Detect which cell encompasses the target text, then output its (X, Y) center coordinate. 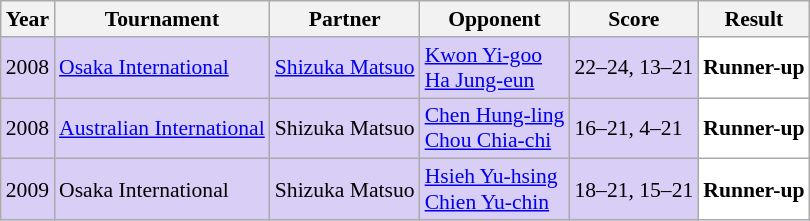
Kwon Yi-goo Ha Jung-eun (495, 68)
Result (754, 19)
Chen Hung-ling Chou Chia-chi (495, 128)
Australian International (162, 128)
Tournament (162, 19)
Hsieh Yu-hsing Chien Yu-chin (495, 190)
18–21, 15–21 (634, 190)
Partner (345, 19)
Score (634, 19)
Year (28, 19)
16–21, 4–21 (634, 128)
2009 (28, 190)
22–24, 13–21 (634, 68)
Opponent (495, 19)
